Determine the (x, y) coordinate at the center of the cell enclosing the given text.  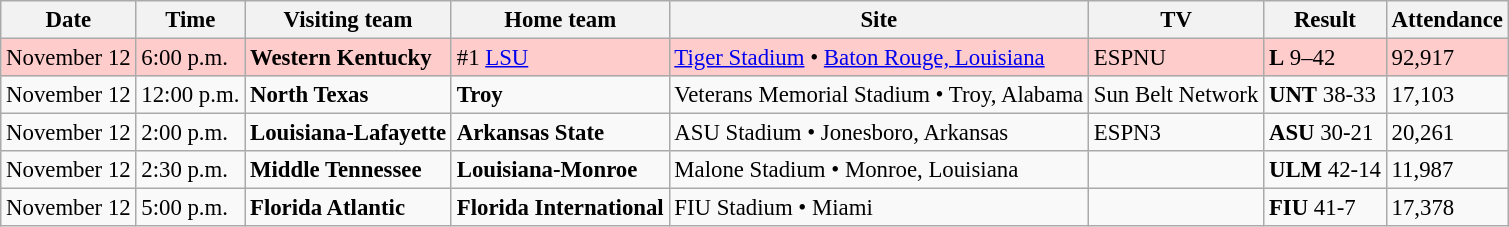
FIU 41-7 (1326, 208)
Louisiana-Lafayette (348, 133)
TV (1176, 20)
Result (1326, 20)
17,378 (1447, 208)
Attendance (1447, 20)
11,987 (1447, 170)
92,917 (1447, 58)
ASU Stadium • Jonesboro, Arkansas (879, 133)
20,261 (1447, 133)
2:00 p.m. (190, 133)
North Texas (348, 95)
Site (879, 20)
Florida Atlantic (348, 208)
Florida International (560, 208)
Malone Stadium • Monroe, Louisiana (879, 170)
Sun Belt Network (1176, 95)
FIU Stadium • Miami (879, 208)
UNT 38-33 (1326, 95)
Western Kentucky (348, 58)
Middle Tennessee (348, 170)
17,103 (1447, 95)
2:30 p.m. (190, 170)
Veterans Memorial Stadium • Troy, Alabama (879, 95)
6:00 p.m. (190, 58)
5:00 p.m. (190, 208)
L 9–42 (1326, 58)
Louisiana-Monroe (560, 170)
#1 LSU (560, 58)
ASU 30-21 (1326, 133)
ULM 42-14 (1326, 170)
Date (68, 20)
Visiting team (348, 20)
Home team (560, 20)
Time (190, 20)
12:00 p.m. (190, 95)
ESPN3 (1176, 133)
Tiger Stadium • Baton Rouge, Louisiana (879, 58)
Troy (560, 95)
Arkansas State (560, 133)
ESPNU (1176, 58)
